Scan for the cell matching the given text and deliver its (x, y) coordinate at center. 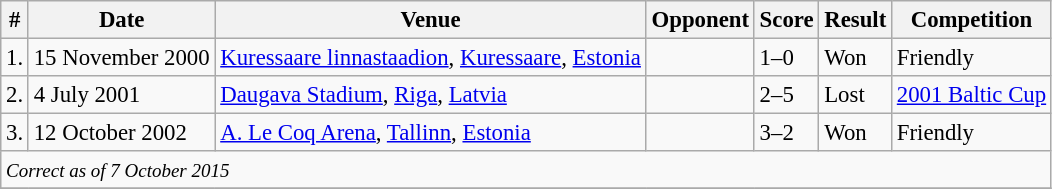
2. (15, 95)
Date (121, 20)
15 November 2000 (121, 58)
Opponent (700, 20)
2001 Baltic Cup (972, 95)
Score (786, 20)
Venue (430, 20)
12 October 2002 (121, 133)
Result (856, 20)
3. (15, 133)
3–2 (786, 133)
1. (15, 58)
Competition (972, 20)
2–5 (786, 95)
# (15, 20)
Correct as of 7 October 2015 (526, 170)
Kuressaare linnastaadion, Kuressaare, Estonia (430, 58)
4 July 2001 (121, 95)
Daugava Stadium, Riga, Latvia (430, 95)
1–0 (786, 58)
A. Le Coq Arena, Tallinn, Estonia (430, 133)
Lost (856, 95)
